Determine the (X, Y) coordinate at the center of the cell enclosing the given text.  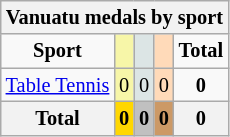
Sport (58, 51)
Vanuatu medals by sport (114, 17)
Table Tennis (58, 85)
